From the cell containing the given text, extract its center point as [x, y] coordinate. 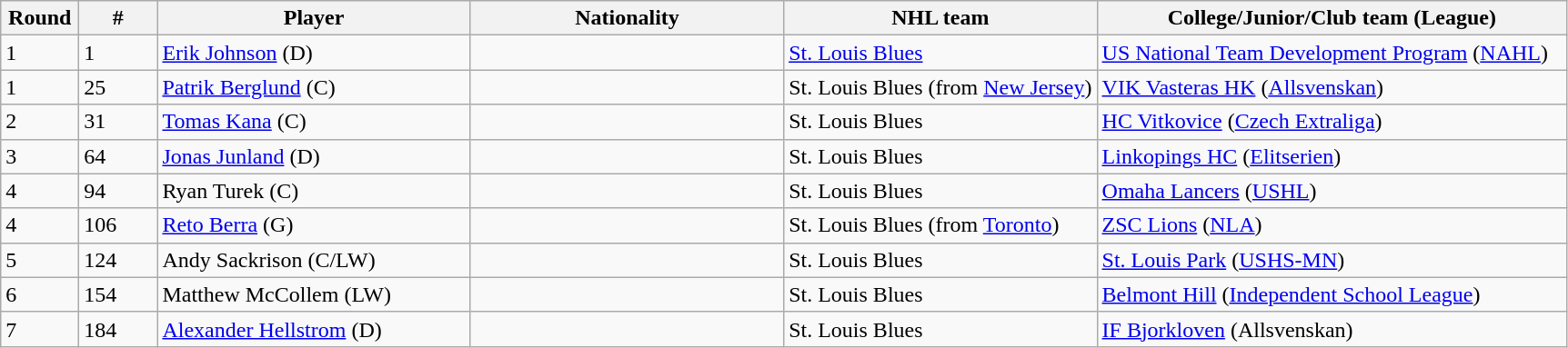
2 [40, 122]
5 [40, 260]
Jonas Junland (D) [314, 156]
Tomas Kana (C) [314, 122]
25 [118, 87]
Matthew McCollem (LW) [314, 294]
Reto Berra (G) [314, 225]
St. Louis Park (USHS-MN) [1332, 260]
Ryan Turek (C) [314, 191]
Linkopings HC (Elitserien) [1332, 156]
IF Bjorkloven (Allsvenskan) [1332, 329]
Patrik Berglund (C) [314, 87]
St. Louis Blues (from Toronto) [940, 225]
Round [40, 18]
# [118, 18]
31 [118, 122]
124 [118, 260]
St. Louis Blues (from New Jersey) [940, 87]
Erik Johnson (D) [314, 53]
HC Vitkovice (Czech Extraliga) [1332, 122]
Player [314, 18]
US National Team Development Program (NAHL) [1332, 53]
Omaha Lancers (USHL) [1332, 191]
Belmont Hill (Independent School League) [1332, 294]
106 [118, 225]
6 [40, 294]
Andy Sackrison (C/LW) [314, 260]
College/Junior/Club team (League) [1332, 18]
184 [118, 329]
Nationality [627, 18]
Alexander Hellstrom (D) [314, 329]
154 [118, 294]
3 [40, 156]
94 [118, 191]
NHL team [940, 18]
VIK Vasteras HK (Allsvenskan) [1332, 87]
7 [40, 329]
ZSC Lions (NLA) [1332, 225]
64 [118, 156]
